Scan for the cell matching the given text and deliver its (x, y) coordinate at center. 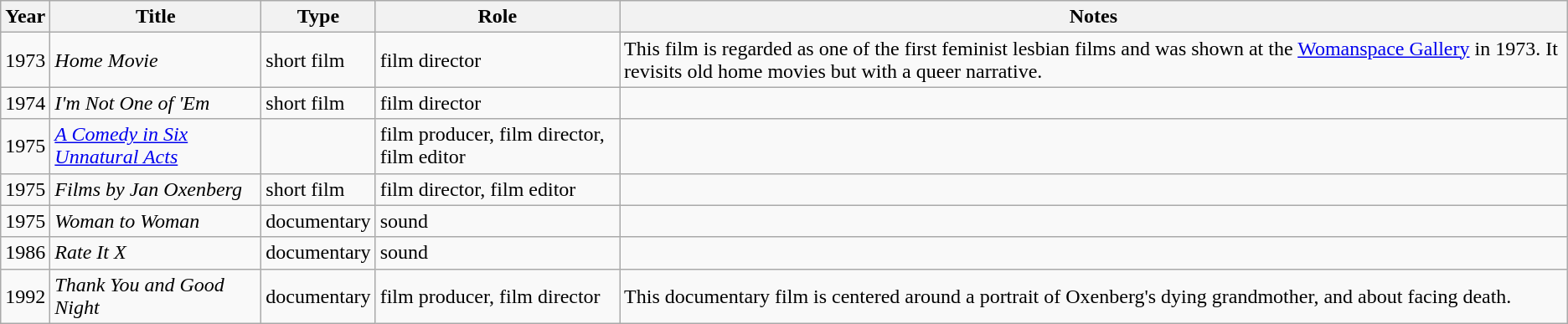
1992 (25, 296)
Type (318, 17)
1973 (25, 60)
film director, film editor (498, 189)
Title (156, 17)
1974 (25, 103)
Notes (1094, 17)
film producer, film director (498, 296)
Year (25, 17)
Films by Jan Oxenberg (156, 189)
A Comedy in Six Unnatural Acts (156, 146)
I'm Not One of 'Em (156, 103)
This documentary film is centered around a portrait of Oxenberg's dying grandmother, and about facing death. (1094, 296)
1986 (25, 253)
Role (498, 17)
Woman to Woman (156, 221)
Rate It X (156, 253)
Thank You and Good Night (156, 296)
Home Movie (156, 60)
film producer, film director, film editor (498, 146)
